Find where the given text appears and provide that cell's center as (X, Y) coordinate. 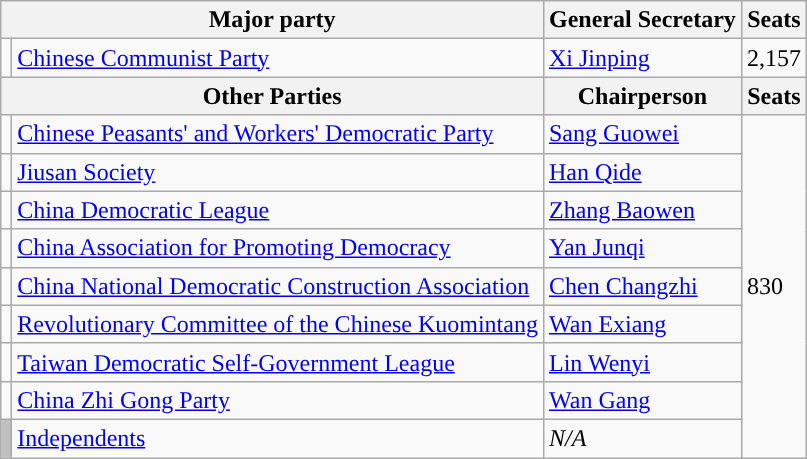
Xi Jinping (642, 58)
2,157 (774, 58)
China Zhi Gong Party (278, 400)
Taiwan Democratic Self-Government League (278, 362)
Independents (278, 438)
Chairperson (642, 96)
China National Democratic Construction Association (278, 286)
Zhang Baowen (642, 210)
Major party (272, 20)
Other Parties (272, 96)
N/A (642, 438)
Yan Junqi (642, 248)
China Association for Promoting Democracy (278, 248)
Revolutionary Committee of the Chinese Kuomintang (278, 324)
General Secretary (642, 20)
China Democratic League (278, 210)
Han Qide (642, 172)
Wan Gang (642, 400)
Sang Guowei (642, 134)
Chinese Communist Party (278, 58)
Lin Wenyi (642, 362)
Wan Exiang (642, 324)
Chinese Peasants' and Workers' Democratic Party (278, 134)
Jiusan Society (278, 172)
830 (774, 286)
Chen Changzhi (642, 286)
